Extract the (X, Y) coordinate from the center of the cell holding the provided text.  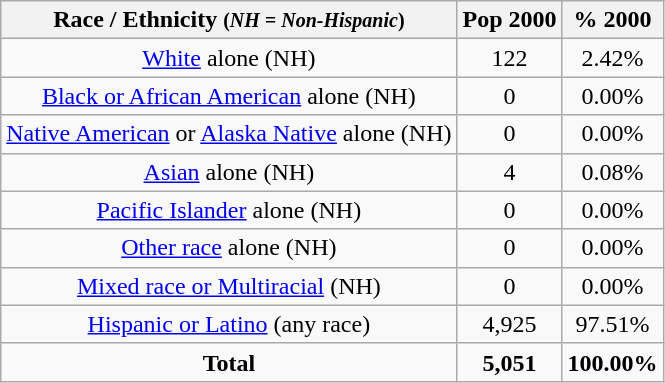
Black or African American alone (NH) (229, 96)
2.42% (612, 58)
122 (510, 58)
White alone (NH) (229, 58)
% 2000 (612, 20)
Other race alone (NH) (229, 248)
Total (229, 362)
Native American or Alaska Native alone (NH) (229, 134)
5,051 (510, 362)
Race / Ethnicity (NH = Non-Hispanic) (229, 20)
4,925 (510, 324)
4 (510, 172)
Pacific Islander alone (NH) (229, 210)
100.00% (612, 362)
Pop 2000 (510, 20)
0.08% (612, 172)
97.51% (612, 324)
Asian alone (NH) (229, 172)
Mixed race or Multiracial (NH) (229, 286)
Hispanic or Latino (any race) (229, 324)
